Search for the cell housing the specified text and yield its [x, y] center coordinate. 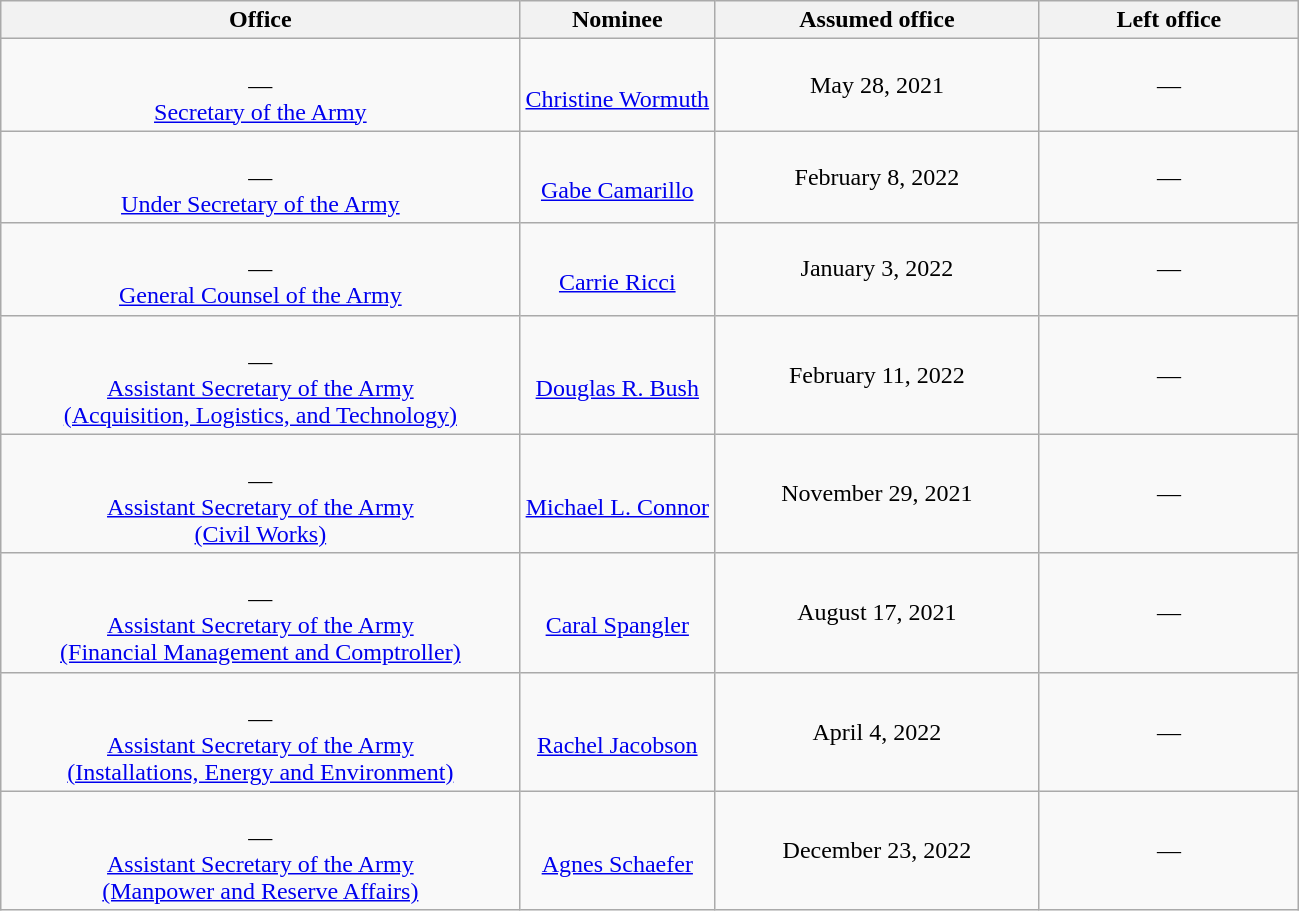
—Secretary of the Army [260, 85]
Caral Spangler [618, 612]
Agnes Schaefer [618, 850]
January 3, 2022 [877, 269]
Douglas R. Bush [618, 374]
Christine Wormuth [618, 85]
—Assistant Secretary of the Army(Financial Management and Comptroller) [260, 612]
—Assistant Secretary of the Army(Acquisition, Logistics, and Technology) [260, 374]
—Assistant Secretary of the Army(Civil Works) [260, 494]
Nominee [618, 20]
August 17, 2021 [877, 612]
Assumed office [877, 20]
Left office [1169, 20]
Michael L. Connor [618, 494]
February 8, 2022 [877, 177]
February 11, 2022 [877, 374]
November 29, 2021 [877, 494]
Rachel Jacobson [618, 732]
—General Counsel of the Army [260, 269]
April 4, 2022 [877, 732]
Gabe Camarillo [618, 177]
Carrie Ricci [618, 269]
—Assistant Secretary of the Army(Installations, Energy and Environment) [260, 732]
Office [260, 20]
May 28, 2021 [877, 85]
—Assistant Secretary of the Army(Manpower and Reserve Affairs) [260, 850]
December 23, 2022 [877, 850]
—Under Secretary of the Army [260, 177]
